Pinpoint the cell where the given text exists, returning its [X, Y] midpoint coordinate. 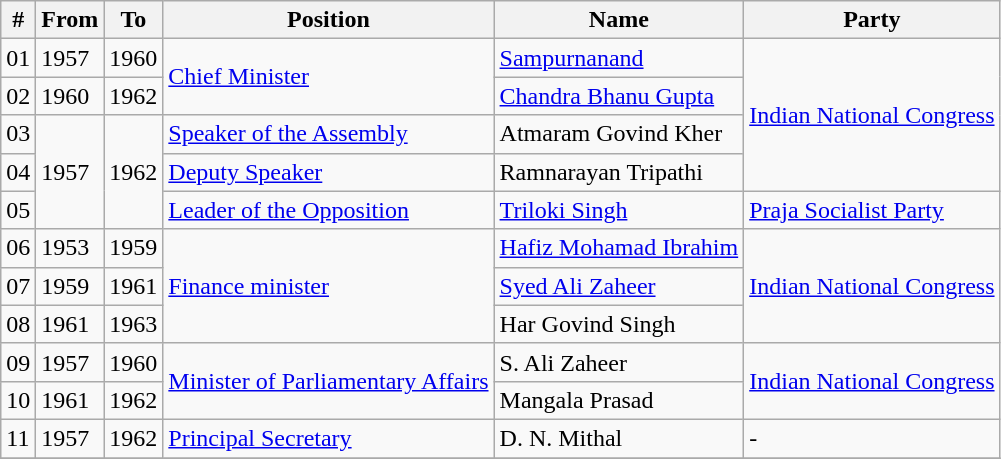
08 [18, 324]
Principal Secretary [328, 438]
- [872, 438]
# [18, 20]
Sampurnanand [619, 58]
Speaker of the Assembly [328, 134]
03 [18, 134]
Chief Minister [328, 77]
D. N. Mithal [619, 438]
Name [619, 20]
10 [18, 400]
Chandra Bhanu Gupta [619, 96]
S. Ali Zaheer [619, 362]
09 [18, 362]
04 [18, 172]
From [70, 20]
Position [328, 20]
Mangala Prasad [619, 400]
To [134, 20]
Finance minister [328, 286]
Triloki Singh [619, 210]
1953 [70, 248]
07 [18, 286]
05 [18, 210]
Deputy Speaker [328, 172]
11 [18, 438]
Minister of Parliamentary Affairs [328, 381]
Atmaram Govind Kher [619, 134]
01 [18, 58]
02 [18, 96]
1963 [134, 324]
06 [18, 248]
Party [872, 20]
Har Govind Singh [619, 324]
Leader of the Opposition [328, 210]
Syed Ali Zaheer [619, 286]
Praja Socialist Party [872, 210]
Ramnarayan Tripathi [619, 172]
Hafiz Mohamad Ibrahim [619, 248]
